Identify which cell holds the provided text, then report its [x, y] central coordinate. 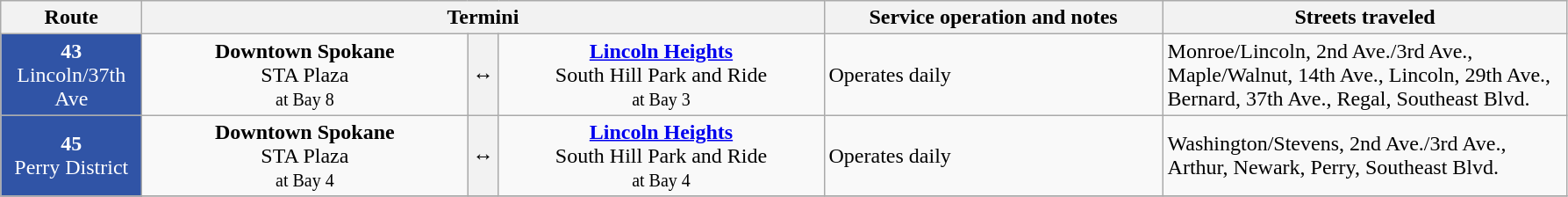
43Lincoln/37th Ave [72, 75]
Downtown SpokaneSTA Plazaat Bay 8 [305, 75]
Downtown SpokaneSTA Plazaat Bay 4 [305, 156]
45Perry District [72, 156]
Streets traveled [1365, 18]
Termini [483, 18]
Service operation and notes [993, 18]
Washington/Stevens, 2nd Ave./3rd Ave., Arthur, Newark, Perry, Southeast Blvd. [1365, 156]
Lincoln HeightsSouth Hill Park and Rideat Bay 4 [662, 156]
Lincoln HeightsSouth Hill Park and Rideat Bay 3 [662, 75]
Monroe/Lincoln, 2nd Ave./3rd Ave., Maple/Walnut, 14th Ave., Lincoln, 29th Ave., Bernard, 37th Ave., Regal, Southeast Blvd. [1365, 75]
Route [72, 18]
